Identify which cell holds the provided text, then report its [x, y] central coordinate. 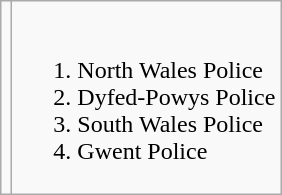
North Wales PoliceDyfed-Powys PoliceSouth Wales PoliceGwent Police [146, 98]
